Identify which cell holds the provided text, then report its [X, Y] central coordinate. 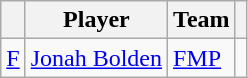
Player [96, 20]
FMP [202, 58]
F [13, 58]
Jonah Bolden [96, 58]
Team [202, 20]
